Search for the cell housing the specified text and yield its [X, Y] center coordinate. 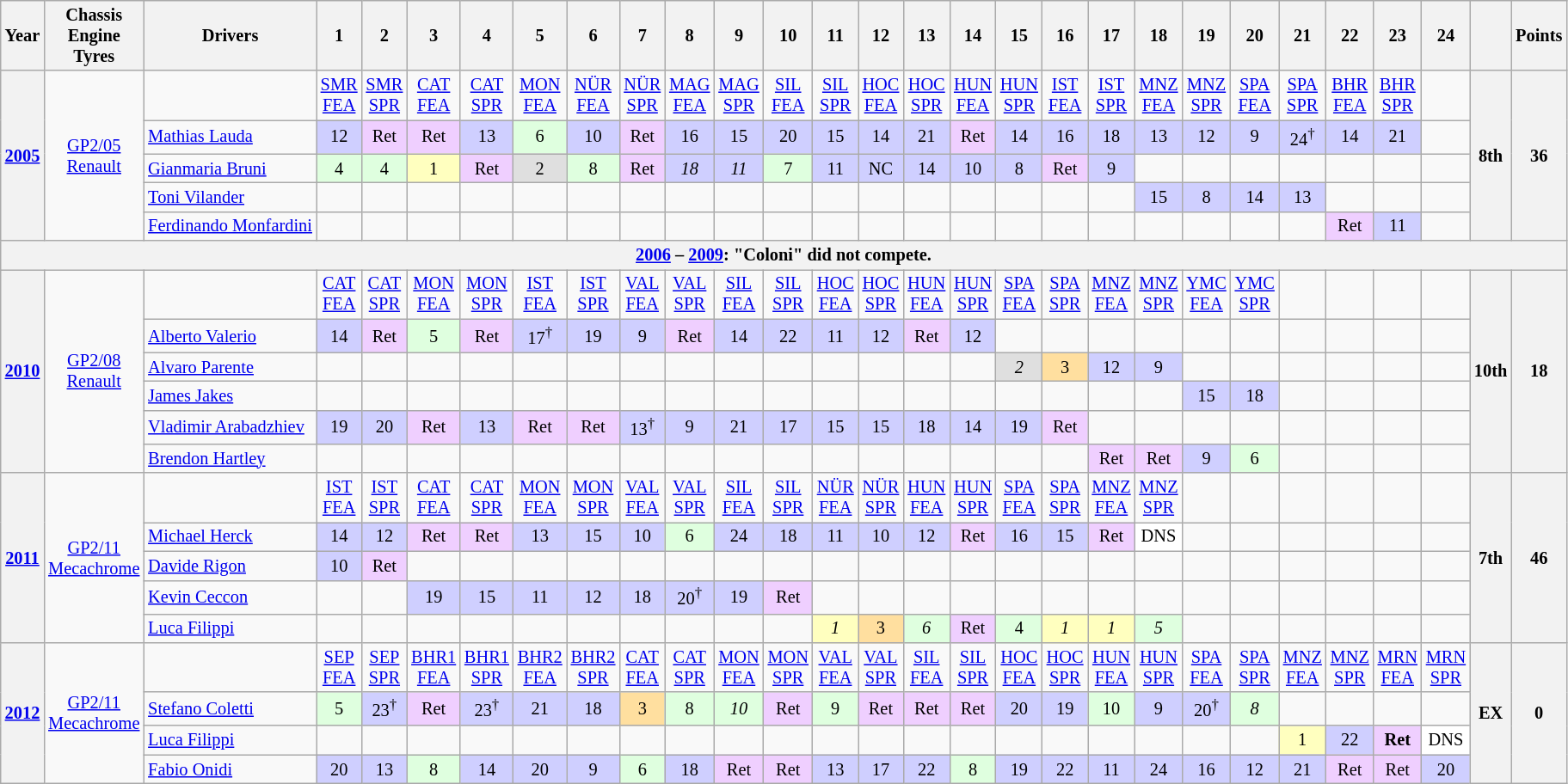
17† [540, 335]
GP2/08Renault [94, 371]
2010 [22, 371]
BHRFEA [1350, 95]
Mathias Lauda [231, 138]
YMCSPR [1255, 294]
Brendon Hartley [231, 458]
10th [1491, 371]
SMRSPR [385, 95]
MRNSPR [1446, 667]
BHR2FEA [540, 667]
BHR1FEA [434, 667]
Toni Vilander [231, 197]
Kevin Ceccon [231, 597]
MRNFEA [1398, 667]
Michael Herck [231, 536]
Fabio Onidi [231, 769]
Alberto Valerio [231, 335]
Points [1539, 35]
7th [1491, 558]
EX [1491, 713]
SMRFEA [339, 95]
Gianmaria Bruni [231, 168]
Vladimir Arabadzhiev [231, 426]
2011 [22, 558]
BHR1SPR [487, 667]
Drivers [231, 35]
SEPFEA [339, 667]
GP2/05Renault [94, 156]
2012 [22, 713]
BHR2SPR [593, 667]
YMCFEA [1206, 294]
2006 – 2009: "Coloni" did not compete. [784, 255]
Alvaro Parente [231, 367]
8th [1491, 156]
MAGFEA [690, 95]
SEPSPR [385, 667]
13† [642, 426]
ChassisEngineTyres [94, 35]
MAGSPR [738, 95]
James Jakes [231, 396]
24† [1302, 138]
Year [22, 35]
23 [1398, 35]
36 [1539, 156]
BHRSPR [1398, 95]
46 [1539, 558]
2005 [22, 156]
NC [881, 168]
Stefano Coletti [231, 708]
Davide Rigon [231, 566]
Ferdinando Monfardini [231, 226]
0 [1539, 713]
